Scan for the cell matching the given text and deliver its [x, y] coordinate at center. 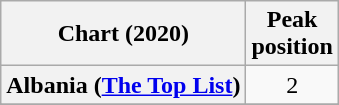
Albania (The Top List) [124, 85]
Peakposition [292, 34]
2 [292, 85]
Chart (2020) [124, 34]
